Identify which cell holds the provided text, then report its [X, Y] central coordinate. 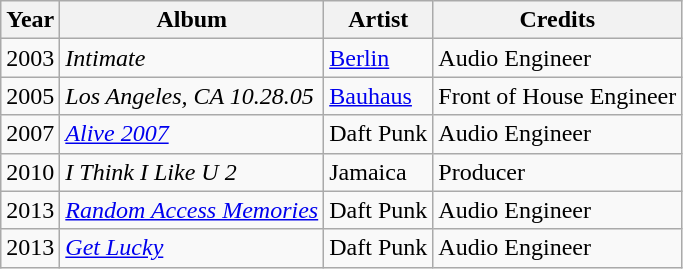
Get Lucky [192, 248]
Berlin [378, 58]
Album [192, 20]
Year [30, 20]
Alive 2007 [192, 134]
Credits [558, 20]
2010 [30, 172]
I Think I Like U 2 [192, 172]
Random Access Memories [192, 210]
Jamaica [378, 172]
2005 [30, 96]
Front of House Engineer [558, 96]
2007 [30, 134]
Bauhaus [378, 96]
2003 [30, 58]
Los Angeles, CA 10.28.05 [192, 96]
Producer [558, 172]
Intimate [192, 58]
Artist [378, 20]
